Detect which cell encompasses the target text, then output its [X, Y] center coordinate. 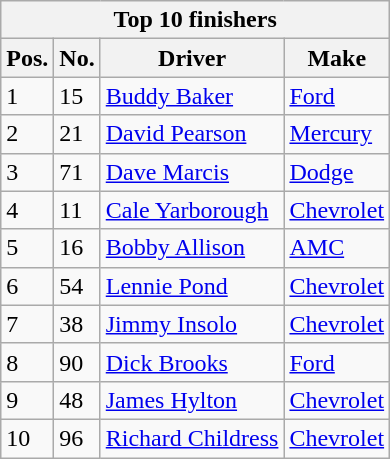
Dodge [337, 172]
15 [77, 96]
Lennie Pond [192, 286]
9 [28, 400]
6 [28, 286]
David Pearson [192, 134]
5 [28, 248]
AMC [337, 248]
1 [28, 96]
10 [28, 438]
4 [28, 210]
71 [77, 172]
7 [28, 324]
Mercury [337, 134]
96 [77, 438]
Pos. [28, 58]
Dick Brooks [192, 362]
16 [77, 248]
Bobby Allison [192, 248]
Buddy Baker [192, 96]
54 [77, 286]
Make [337, 58]
No. [77, 58]
Jimmy Insolo [192, 324]
48 [77, 400]
21 [77, 134]
8 [28, 362]
3 [28, 172]
90 [77, 362]
11 [77, 210]
James Hylton [192, 400]
Driver [192, 58]
Richard Childress [192, 438]
Dave Marcis [192, 172]
38 [77, 324]
Top 10 finishers [196, 20]
Cale Yarborough [192, 210]
2 [28, 134]
